From the cell containing the given text, extract its center point as (X, Y) coordinate. 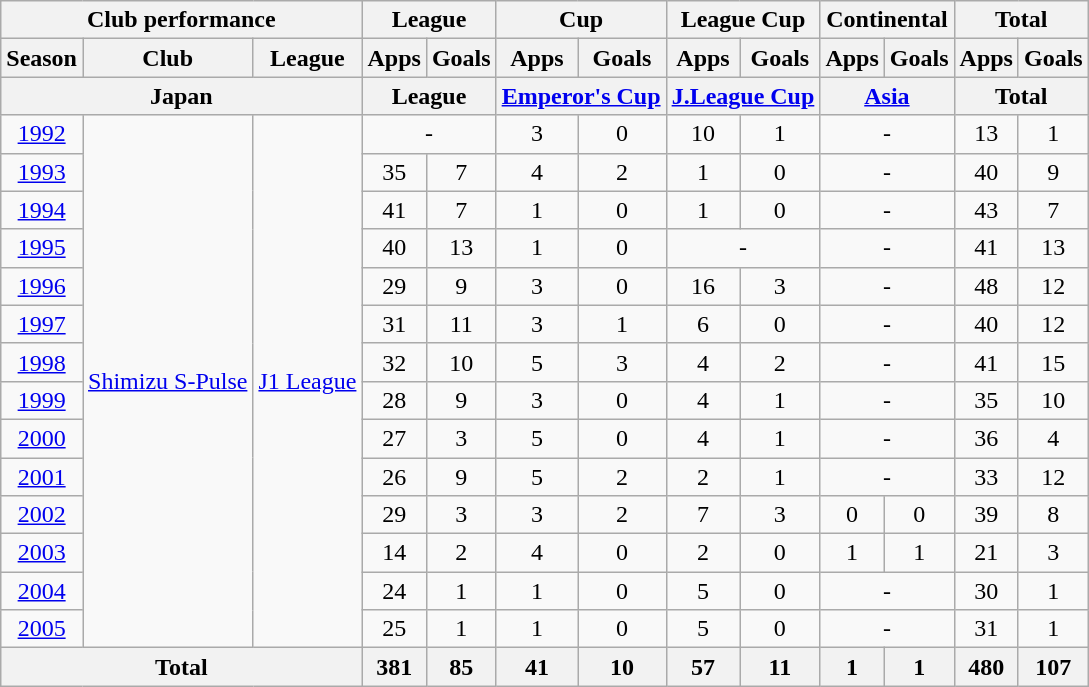
107 (1053, 667)
Shimizu S-Pulse (167, 382)
Japan (182, 96)
33 (986, 477)
Continental (887, 20)
J.League Cup (743, 96)
2005 (42, 629)
25 (394, 629)
32 (394, 362)
43 (986, 210)
2002 (42, 515)
1997 (42, 324)
Asia (887, 96)
Season (42, 58)
381 (394, 667)
1992 (42, 134)
2004 (42, 591)
480 (986, 667)
J1 League (308, 382)
Emperor's Cup (581, 96)
26 (394, 477)
1999 (42, 400)
1998 (42, 362)
2003 (42, 553)
League Cup (743, 20)
36 (986, 438)
21 (986, 553)
15 (1053, 362)
Club (167, 58)
6 (703, 324)
28 (394, 400)
48 (986, 286)
Cup (581, 20)
1994 (42, 210)
30 (986, 591)
24 (394, 591)
27 (394, 438)
2001 (42, 477)
1996 (42, 286)
85 (461, 667)
39 (986, 515)
2000 (42, 438)
1995 (42, 248)
8 (1053, 515)
57 (703, 667)
Club performance (182, 20)
14 (394, 553)
1993 (42, 172)
16 (703, 286)
